Locate the cell with the specified text and output its [x, y] center coordinate. 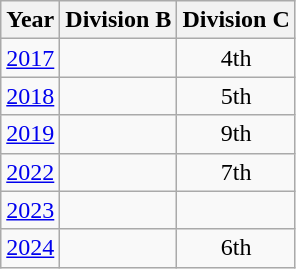
Division B [118, 20]
7th [236, 172]
5th [236, 96]
Year [30, 20]
2018 [30, 96]
2023 [30, 210]
9th [236, 134]
2022 [30, 172]
2017 [30, 58]
2024 [30, 248]
4th [236, 58]
6th [236, 248]
2019 [30, 134]
Division C [236, 20]
